Pinpoint the cell where the given text exists, returning its [x, y] midpoint coordinate. 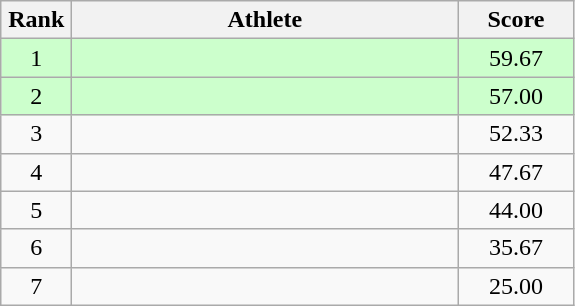
1 [36, 58]
2 [36, 96]
4 [36, 172]
3 [36, 134]
Rank [36, 20]
47.67 [516, 172]
Athlete [265, 20]
Score [516, 20]
35.67 [516, 248]
7 [36, 286]
44.00 [516, 210]
6 [36, 248]
52.33 [516, 134]
57.00 [516, 96]
25.00 [516, 286]
5 [36, 210]
59.67 [516, 58]
